Search for the cell housing the specified text and yield its [X, Y] center coordinate. 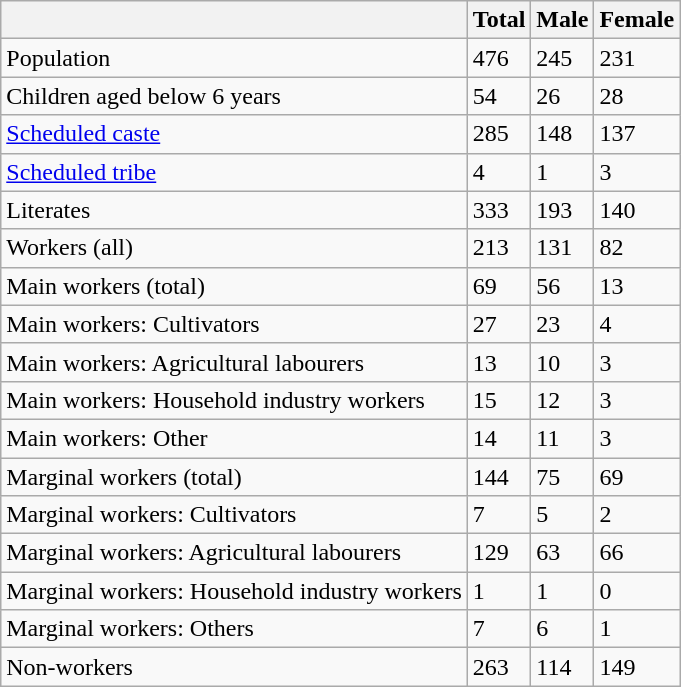
66 [637, 553]
Marginal workers: Cultivators [234, 515]
0 [637, 591]
Marginal workers: Agricultural labourers [234, 553]
14 [499, 438]
Main workers: Other [234, 438]
148 [562, 134]
Female [637, 20]
213 [499, 248]
Scheduled tribe [234, 172]
144 [499, 477]
Total [499, 20]
11 [562, 438]
12 [562, 400]
Marginal workers: Others [234, 629]
63 [562, 553]
Marginal workers (total) [234, 477]
Workers (all) [234, 248]
82 [637, 248]
Male [562, 20]
Literates [234, 210]
129 [499, 553]
149 [637, 667]
Marginal workers: Household industry workers [234, 591]
333 [499, 210]
10 [562, 362]
27 [499, 324]
2 [637, 515]
245 [562, 58]
Population [234, 58]
6 [562, 629]
231 [637, 58]
137 [637, 134]
Main workers: Household industry workers [234, 400]
54 [499, 96]
140 [637, 210]
193 [562, 210]
131 [562, 248]
26 [562, 96]
23 [562, 324]
15 [499, 400]
114 [562, 667]
75 [562, 477]
5 [562, 515]
Non-workers [234, 667]
56 [562, 286]
Main workers: Agricultural labourers [234, 362]
Main workers (total) [234, 286]
Children aged below 6 years [234, 96]
476 [499, 58]
285 [499, 134]
28 [637, 96]
Scheduled caste [234, 134]
263 [499, 667]
Main workers: Cultivators [234, 324]
